Output the [x, y] coordinate of the center of the cell containing the given text.  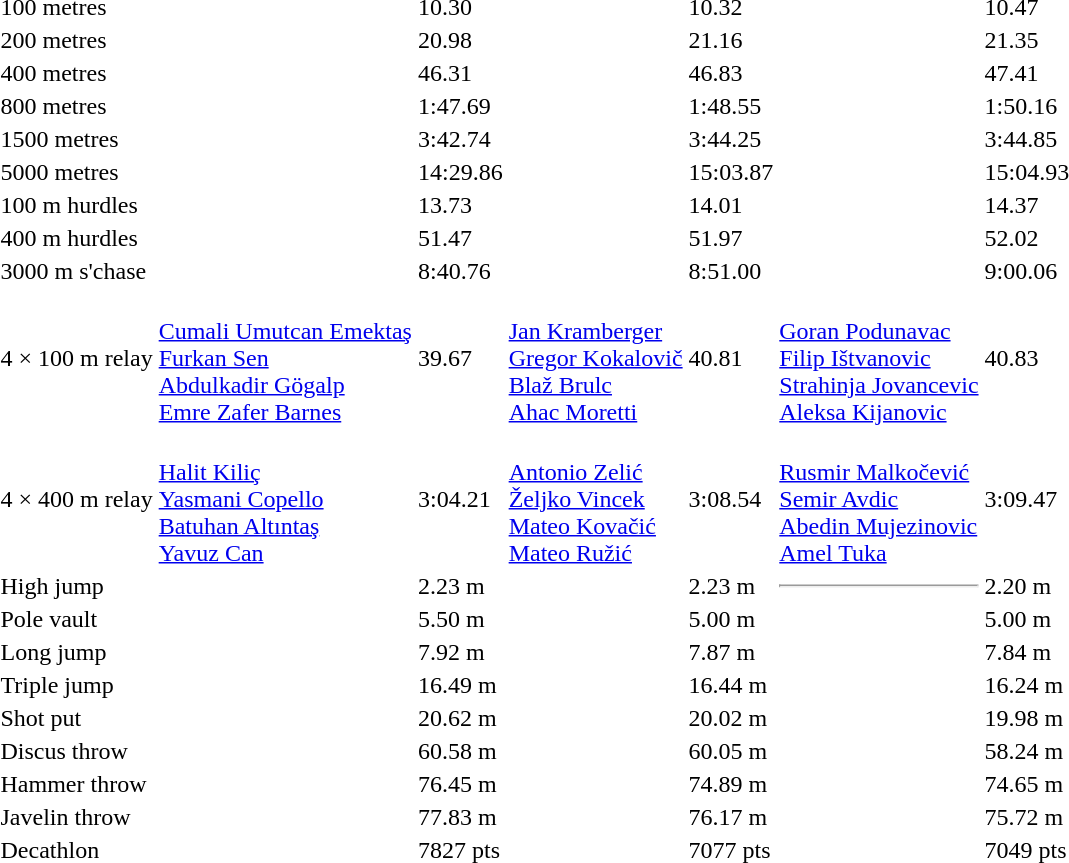
46.31 [460, 73]
3:04.21 [460, 499]
14:29.86 [460, 172]
60.05 m [731, 751]
7.92 m [460, 652]
20.62 m [460, 718]
51.47 [460, 238]
Antonio ZelićŽeljko VincekMateo KovačićMateo Ružić [596, 499]
3:42.74 [460, 139]
20.98 [460, 40]
14.01 [731, 205]
Jan KrambergerGregor KokalovičBlaž BrulcAhac Moretti [596, 358]
5.50 m [460, 619]
5.00 m [731, 619]
Rusmir MalkočevićSemir AvdicAbedin MujezinovicAmel Tuka [879, 499]
15:03.87 [731, 172]
60.58 m [460, 751]
3:44.25 [731, 139]
8:40.76 [460, 271]
39.67 [460, 358]
20.02 m [731, 718]
3:08.54 [731, 499]
1:48.55 [731, 106]
40.81 [731, 358]
76.17 m [731, 817]
21.16 [731, 40]
16.49 m [460, 685]
Goran PodunavacFilip IštvanovicStrahinja JovancevicAleksa Kijanovic [879, 358]
8:51.00 [731, 271]
7.87 m [731, 652]
Halit KiliçYasmani CopelloBatuhan AltıntaşYavuz Can [285, 499]
76.45 m [460, 784]
1:47.69 [460, 106]
46.83 [731, 73]
16.44 m [731, 685]
Cumali Umutcan EmektaşFurkan SenAbdulkadir GögalpEmre Zafer Barnes [285, 358]
74.89 m [731, 784]
51.97 [731, 238]
13.73 [460, 205]
77.83 m [460, 817]
